For the text-containing cell, return its midpoint in (x, y) coordinate format. 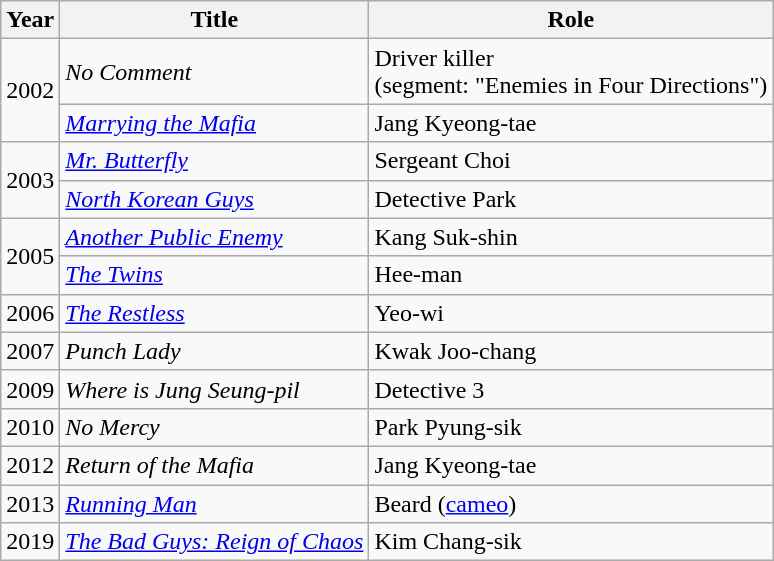
2002 (30, 90)
Running Man (214, 503)
Beard (cameo) (571, 503)
Park Pyung-sik (571, 427)
2013 (30, 503)
2007 (30, 351)
2019 (30, 542)
2003 (30, 180)
Marrying the Mafia (214, 123)
2006 (30, 313)
Punch Lady (214, 351)
Hee-man (571, 275)
No Mercy (214, 427)
2009 (30, 389)
2012 (30, 465)
2010 (30, 427)
Return of the Mafia (214, 465)
Yeo-wi (571, 313)
Another Public Enemy (214, 237)
2005 (30, 256)
Role (571, 20)
Mr. Butterfly (214, 161)
No Comment (214, 72)
Sergeant Choi (571, 161)
North Korean Guys (214, 199)
Kim Chang-sik (571, 542)
Kang Suk-shin (571, 237)
Where is Jung Seung-pil (214, 389)
Kwak Joo-chang (571, 351)
Year (30, 20)
Detective 3 (571, 389)
Detective Park (571, 199)
Title (214, 20)
The Bad Guys: Reign of Chaos (214, 542)
The Twins (214, 275)
The Restless (214, 313)
Driver killer (segment: "Enemies in Four Directions") (571, 72)
